Return the (x, y) coordinate for the center point of the cell that contains the specified text.  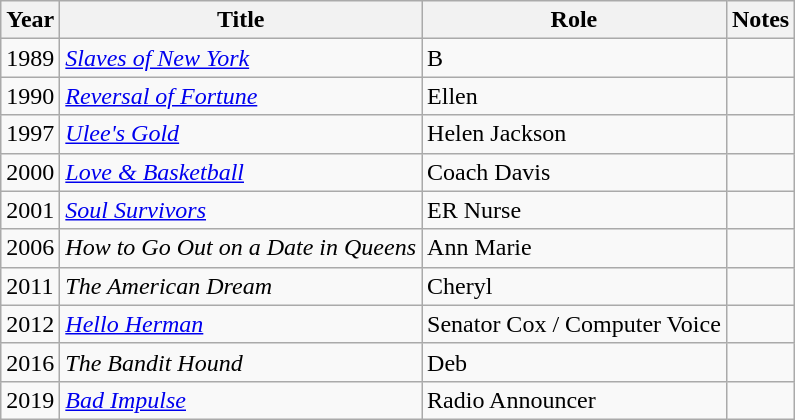
The American Dream (241, 286)
2011 (30, 286)
2019 (30, 400)
Ann Marie (574, 248)
Love & Basketball (241, 172)
Reversal of Fortune (241, 96)
Radio Announcer (574, 400)
Title (241, 20)
How to Go Out on a Date in Queens (241, 248)
1997 (30, 134)
Coach Davis (574, 172)
Deb (574, 362)
1990 (30, 96)
Ellen (574, 96)
Soul Survivors (241, 210)
Year (30, 20)
1989 (30, 58)
B (574, 58)
Bad Impulse (241, 400)
2000 (30, 172)
Ulee's Gold (241, 134)
Helen Jackson (574, 134)
Senator Cox / Computer Voice (574, 324)
2012 (30, 324)
Hello Herman (241, 324)
The Bandit Hound (241, 362)
2001 (30, 210)
2006 (30, 248)
Role (574, 20)
Cheryl (574, 286)
ER Nurse (574, 210)
Notes (760, 20)
Slaves of New York (241, 58)
2016 (30, 362)
